Find where the given text appears and provide that cell's center as (x, y) coordinate. 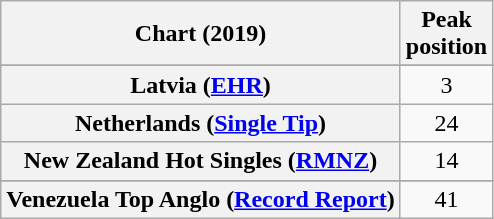
3 (446, 85)
14 (446, 161)
New Zealand Hot Singles (RMNZ) (201, 161)
Chart (2019) (201, 34)
24 (446, 123)
Venezuela Top Anglo (Record Report) (201, 199)
Netherlands (Single Tip) (201, 123)
41 (446, 199)
Latvia (EHR) (201, 85)
Peakposition (446, 34)
